Locate the cell with the specified text and output its [x, y] center coordinate. 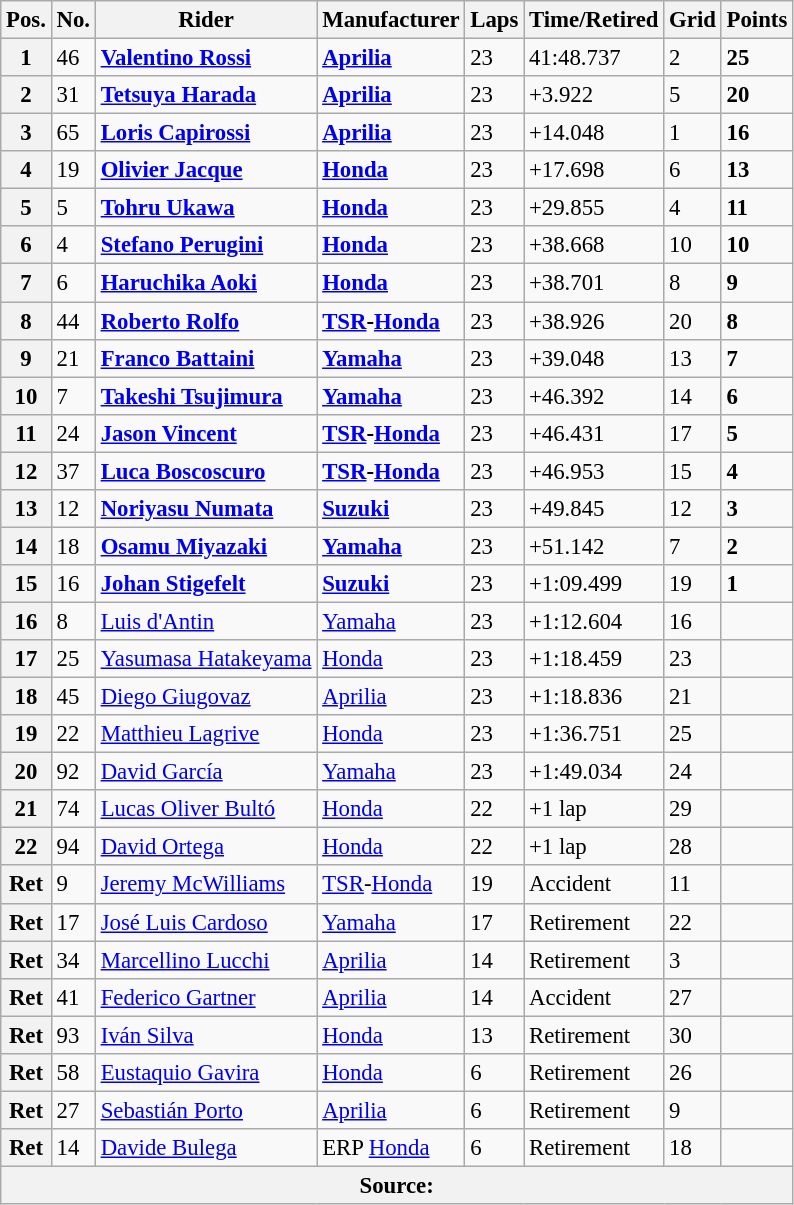
45 [73, 697]
58 [73, 1073]
Luca Boscoscuro [206, 471]
+38.668 [594, 245]
Loris Capirossi [206, 133]
David Ortega [206, 847]
+1:12.604 [594, 621]
José Luis Cardoso [206, 922]
+46.431 [594, 433]
Laps [494, 20]
Valentino Rossi [206, 58]
41 [73, 997]
+38.701 [594, 283]
ERP Honda [391, 1148]
Jason Vincent [206, 433]
93 [73, 1035]
+39.048 [594, 358]
Federico Gartner [206, 997]
44 [73, 321]
Time/Retired [594, 20]
46 [73, 58]
Iván Silva [206, 1035]
Osamu Miyazaki [206, 546]
Manufacturer [391, 20]
34 [73, 960]
Jeremy McWilliams [206, 885]
+46.953 [594, 471]
+1:09.499 [594, 584]
Eustaquio Gavira [206, 1073]
74 [73, 809]
+38.926 [594, 321]
Haruchika Aoki [206, 283]
Tetsuya Harada [206, 95]
Franco Battaini [206, 358]
+3.922 [594, 95]
Olivier Jacque [206, 170]
31 [73, 95]
Diego Giugovaz [206, 697]
Grid [692, 20]
Luis d'Antin [206, 621]
+17.698 [594, 170]
+1:36.751 [594, 734]
92 [73, 772]
Matthieu Lagrive [206, 734]
28 [692, 847]
Points [756, 20]
94 [73, 847]
Sebastián Porto [206, 1110]
+1:49.034 [594, 772]
Tohru Ukawa [206, 208]
Roberto Rolfo [206, 321]
+51.142 [594, 546]
David García [206, 772]
+46.392 [594, 396]
41:48.737 [594, 58]
+1:18.459 [594, 659]
29 [692, 809]
Stefano Perugini [206, 245]
65 [73, 133]
26 [692, 1073]
Lucas Oliver Bultó [206, 809]
Johan Stigefelt [206, 584]
Source: [397, 1185]
Rider [206, 20]
37 [73, 471]
Yasumasa Hatakeyama [206, 659]
Pos. [26, 20]
+1:18.836 [594, 697]
+14.048 [594, 133]
Takeshi Tsujimura [206, 396]
No. [73, 20]
Marcellino Lucchi [206, 960]
Noriyasu Numata [206, 509]
+49.845 [594, 509]
30 [692, 1035]
Davide Bulega [206, 1148]
+29.855 [594, 208]
